For the text-containing cell, return its midpoint in [x, y] coordinate format. 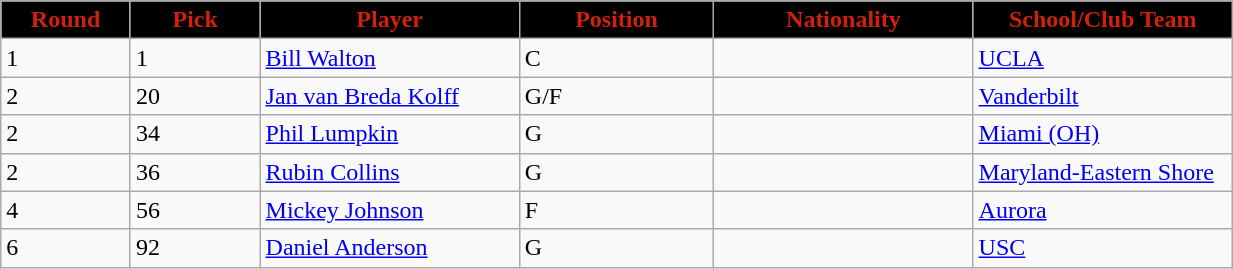
Position [616, 20]
Aurora [1102, 210]
56 [195, 210]
20 [195, 96]
School/Club Team [1102, 20]
UCLA [1102, 58]
Jan van Breda Kolff [390, 96]
Phil Lumpkin [390, 134]
4 [66, 210]
6 [66, 248]
Round [66, 20]
Maryland-Eastern Shore [1102, 172]
Pick [195, 20]
USC [1102, 248]
36 [195, 172]
Miami (OH) [1102, 134]
Nationality [844, 20]
F [616, 210]
Daniel Anderson [390, 248]
Bill Walton [390, 58]
34 [195, 134]
Vanderbilt [1102, 96]
92 [195, 248]
C [616, 58]
Player [390, 20]
Mickey Johnson [390, 210]
Rubin Collins [390, 172]
G/F [616, 96]
